Identify which cell holds the provided text, then report its [X, Y] central coordinate. 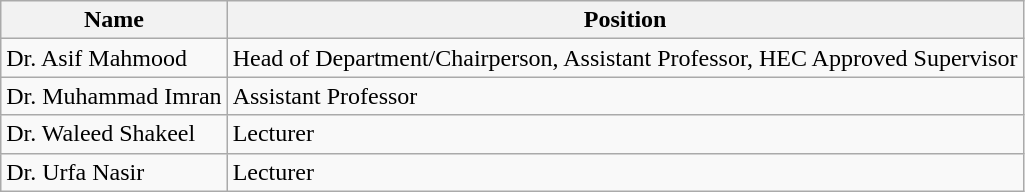
Dr. Urfa Nasir [114, 172]
Dr. Muhammad Imran [114, 96]
Dr. Waleed Shakeel [114, 134]
Name [114, 20]
Dr. Asif Mahmood [114, 58]
Position [625, 20]
Head of Department/Chairperson, Assistant Professor, HEC Approved Supervisor [625, 58]
Assistant Professor [625, 96]
